Search for the cell housing the specified text and yield its (x, y) center coordinate. 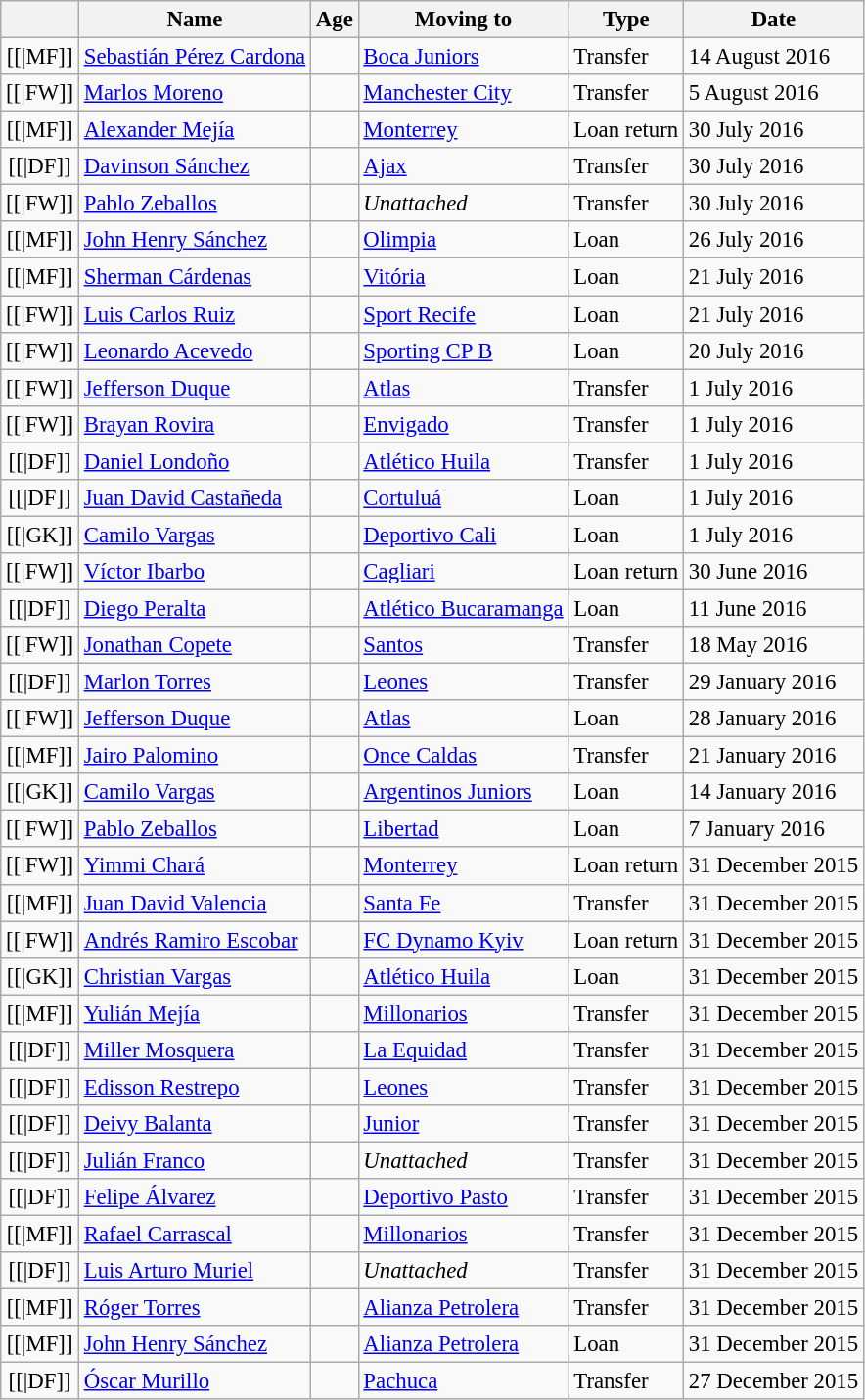
Yulián Mejía (194, 1013)
Type (626, 20)
20 July 2016 (773, 350)
Moving to (464, 20)
Deportivo Cali (464, 535)
Cagliari (464, 572)
Atlético Bucaramanga (464, 608)
21 January 2016 (773, 756)
Luis Arturo Muriel (194, 1271)
Argentinos Juniors (464, 792)
Date (773, 20)
Jairo Palomino (194, 756)
Marlon Torres (194, 682)
Sport Recife (464, 314)
Sebastián Pérez Cardona (194, 57)
Envigado (464, 424)
Pachuca (464, 1381)
Deportivo Pasto (464, 1197)
Vitória (464, 277)
29 January 2016 (773, 682)
Brayan Rovira (194, 424)
Junior (464, 1124)
7 January 2016 (773, 829)
Santos (464, 645)
Óscar Murillo (194, 1381)
FC Dynamo Kyiv (464, 940)
Juan David Valencia (194, 903)
Jonathan Copete (194, 645)
La Equidad (464, 1050)
27 December 2015 (773, 1381)
Boca Juniors (464, 57)
Rafael Carrascal (194, 1235)
Marlos Moreno (194, 93)
Róger Torres (194, 1308)
30 June 2016 (773, 572)
Luis Carlos Ruiz (194, 314)
Julián Franco (194, 1160)
Alexander Mejía (194, 130)
26 July 2016 (773, 240)
Edisson Restrepo (194, 1087)
Felipe Álvarez (194, 1197)
Christian Vargas (194, 976)
Libertad (464, 829)
Santa Fe (464, 903)
Once Caldas (464, 756)
14 August 2016 (773, 57)
Víctor Ibarbo (194, 572)
Diego Peralta (194, 608)
Davinson Sánchez (194, 166)
Ajax (464, 166)
Juan David Castañeda (194, 498)
Deivy Balanta (194, 1124)
Name (194, 20)
Olimpia (464, 240)
Miller Mosquera (194, 1050)
Daniel Londoño (194, 461)
18 May 2016 (773, 645)
14 January 2016 (773, 792)
28 January 2016 (773, 719)
Age (335, 20)
5 August 2016 (773, 93)
Manchester City (464, 93)
Cortuluá (464, 498)
Yimmi Chará (194, 866)
Andrés Ramiro Escobar (194, 940)
Sherman Cárdenas (194, 277)
Sporting CP B (464, 350)
Leonardo Acevedo (194, 350)
11 June 2016 (773, 608)
